Extract the (x, y) coordinate from the center of the cell holding the provided text.  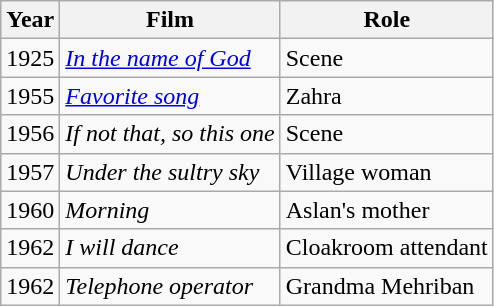
Role (386, 20)
Morning (170, 210)
Village woman (386, 172)
1957 (30, 172)
Favorite song (170, 96)
Aslan's mother (386, 210)
1960 (30, 210)
Telephone operator (170, 286)
Cloakroom attendant (386, 248)
1925 (30, 58)
1955 (30, 96)
Year (30, 20)
In the name of God (170, 58)
I will dance (170, 248)
Zahra (386, 96)
If not that, so this one (170, 134)
Grandma Mehriban (386, 286)
Film (170, 20)
Under the sultry sky (170, 172)
1956 (30, 134)
